Pinpoint the cell where the given text exists, returning its [x, y] midpoint coordinate. 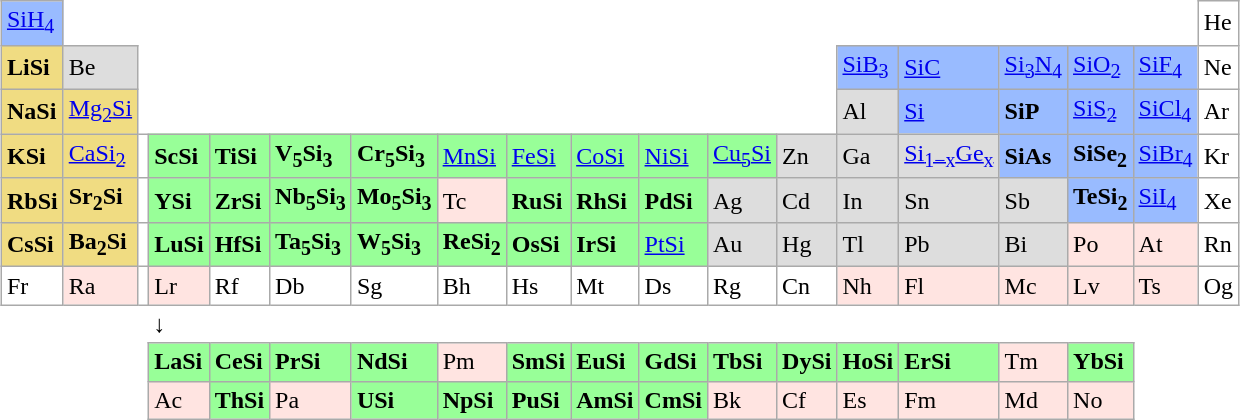
Bi [1033, 244]
Sb [1033, 200]
Mg2Si [100, 111]
Cr5Si3 [394, 156]
DySi [807, 362]
SiH4 [32, 23]
SiBr4 [1166, 156]
CoSi [605, 156]
Nb5Si3 [311, 200]
Ar [1218, 111]
SiB3 [868, 67]
LuSi [179, 244]
ErSi [949, 362]
Be [100, 67]
Md [1033, 400]
ThSi [239, 400]
Nh [868, 286]
FeSi [538, 156]
CaSi2 [100, 156]
Ne [1218, 67]
Au [742, 244]
Si3N4 [1033, 67]
NiSi [673, 156]
IrSi [605, 244]
Xe [1218, 200]
KSi [32, 156]
W5Si3 [394, 244]
Hs [538, 286]
Cn [807, 286]
SiP [1033, 111]
PdSi [673, 200]
Cd [807, 200]
SiCl4 [1166, 111]
At [1166, 244]
LaSi [179, 362]
PuSi [538, 400]
Ds [673, 286]
SiO2 [1101, 67]
Pm [472, 362]
RbSi [32, 200]
YSi [179, 200]
No [1101, 400]
V5Si3 [311, 156]
SiC [949, 67]
Bk [742, 400]
ReSi2 [472, 244]
↓ [179, 324]
Rg [742, 286]
HfSi [239, 244]
Hg [807, 244]
Ag [742, 200]
TiSi [239, 156]
CeSi [239, 362]
Ts [1166, 286]
Ba2Si [100, 244]
Po [1101, 244]
In [868, 200]
Fm [949, 400]
Db [311, 286]
Ra [100, 286]
CsSi [32, 244]
Cf [807, 400]
He [1218, 23]
Sg [394, 286]
Pa [311, 400]
Tm [1033, 362]
TeSi2 [1101, 200]
Ta5Si3 [311, 244]
Kr [1218, 156]
Si [949, 111]
Og [1218, 286]
NdSi [394, 362]
Tl [868, 244]
NpSi [472, 400]
Rn [1218, 244]
Pb [949, 244]
NaSi [32, 111]
PtSi [673, 244]
SiAs [1033, 156]
Sn [949, 200]
SiF4 [1166, 67]
Mo5Si3 [394, 200]
Mt [605, 286]
Tc [472, 200]
Es [868, 400]
EuSi [605, 362]
Fr [32, 286]
LiSi [32, 67]
Lr [179, 286]
OsSi [538, 244]
Rf [239, 286]
Ga [868, 156]
Sr2Si [100, 200]
Zn [807, 156]
GdSi [673, 362]
SiI4 [1166, 200]
RhSi [605, 200]
Cu5Si [742, 156]
USi [394, 400]
SiS2 [1101, 111]
RuSi [538, 200]
SiSe2 [1101, 156]
Si1−xGex [949, 156]
MnSi [472, 156]
SmSi [538, 362]
TbSi [742, 362]
YbSi [1101, 362]
Lv [1101, 286]
HoSi [868, 362]
Ac [179, 400]
CmSi [673, 400]
ZrSi [239, 200]
AmSi [605, 400]
Al [868, 111]
Fl [949, 286]
PrSi [311, 362]
Bh [472, 286]
ScSi [179, 156]
Mc [1033, 286]
